Search for the cell housing the specified text and yield its [x, y] center coordinate. 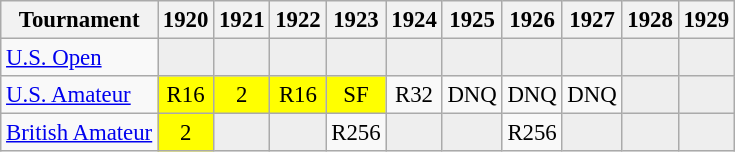
R32 [414, 95]
Tournament [80, 20]
1929 [706, 20]
U.S. Amateur [80, 95]
1927 [592, 20]
1928 [650, 20]
British Amateur [80, 133]
SF [356, 95]
1922 [298, 20]
1926 [532, 20]
1925 [472, 20]
1923 [356, 20]
U.S. Open [80, 58]
1920 [186, 20]
1924 [414, 20]
1921 [242, 20]
